Pinpoint the cell where the given text exists, returning its (X, Y) midpoint coordinate. 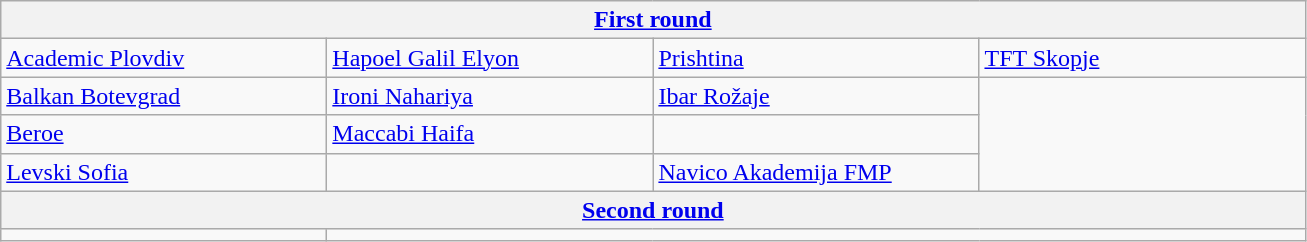
Ironi Nahariya (490, 96)
TFT Skopje (1142, 58)
Maccabi Haifa (490, 134)
Hapoel Galil Elyon (490, 58)
Ibar Rožaje (816, 96)
Levski Sofia (164, 172)
Balkan Botevgrad (164, 96)
Beroe (164, 134)
Navico Akademija FMP (816, 172)
Prishtina (816, 58)
First round (653, 20)
Second round (653, 210)
Academic Plovdiv (164, 58)
